Detect which cell encompasses the target text, then output its (x, y) center coordinate. 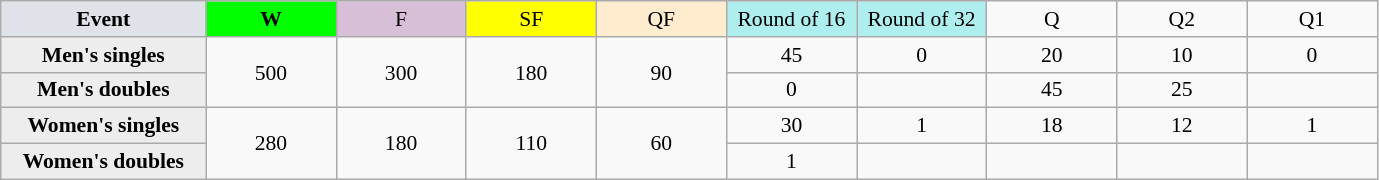
Men's doubles (104, 90)
30 (791, 126)
Round of 32 (921, 19)
Q2 (1182, 19)
300 (401, 72)
12 (1182, 126)
Round of 16 (791, 19)
SF (531, 19)
Q (1052, 19)
500 (271, 72)
F (401, 19)
Women's doubles (104, 162)
280 (271, 144)
110 (531, 144)
W (271, 19)
Q1 (1312, 19)
QF (661, 19)
18 (1052, 126)
20 (1052, 55)
Event (104, 19)
10 (1182, 55)
25 (1182, 90)
Women's singles (104, 126)
90 (661, 72)
60 (661, 144)
Men's singles (104, 55)
